Detect which cell encompasses the target text, then output its [x, y] center coordinate. 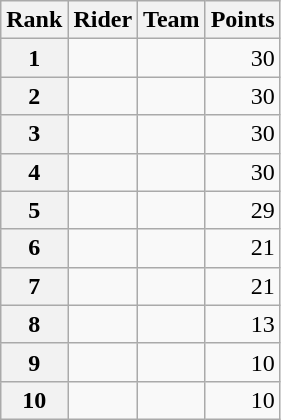
1 [34, 58]
6 [34, 248]
3 [34, 134]
13 [242, 324]
2 [34, 96]
Rider [103, 20]
4 [34, 172]
9 [34, 362]
5 [34, 210]
Rank [34, 20]
29 [242, 210]
Team [172, 20]
8 [34, 324]
Points [242, 20]
7 [34, 286]
